Identify which cell holds the provided text, then report its [X, Y] central coordinate. 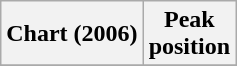
Peakposition [189, 34]
Chart (2006) [72, 34]
